Return [x, y] of the center of cell containing provided text 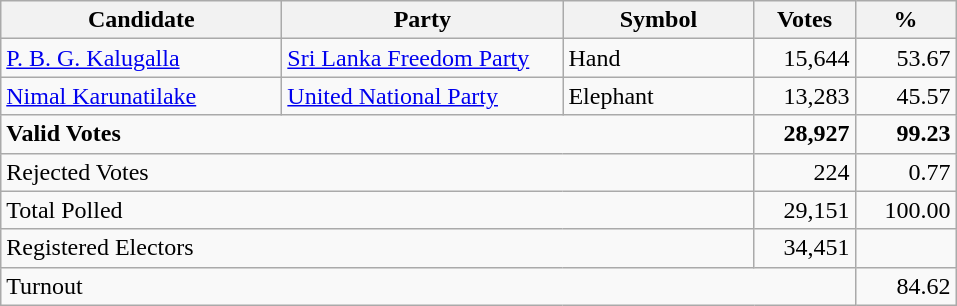
Party [422, 20]
Elephant [658, 96]
13,283 [804, 96]
Rejected Votes [378, 172]
Registered Electors [378, 248]
34,451 [804, 248]
Votes [804, 20]
United National Party [422, 96]
100.00 [906, 210]
45.57 [906, 96]
P. B. G. Kalugalla [142, 58]
53.67 [906, 58]
84.62 [906, 286]
29,151 [804, 210]
Candidate [142, 20]
224 [804, 172]
Nimal Karunatilake [142, 96]
28,927 [804, 134]
15,644 [804, 58]
99.23 [906, 134]
Valid Votes [378, 134]
Hand [658, 58]
Symbol [658, 20]
Sri Lanka Freedom Party [422, 58]
0.77 [906, 172]
% [906, 20]
Turnout [428, 286]
Total Polled [378, 210]
